Locate the cell with the specified text and output its [x, y] center coordinate. 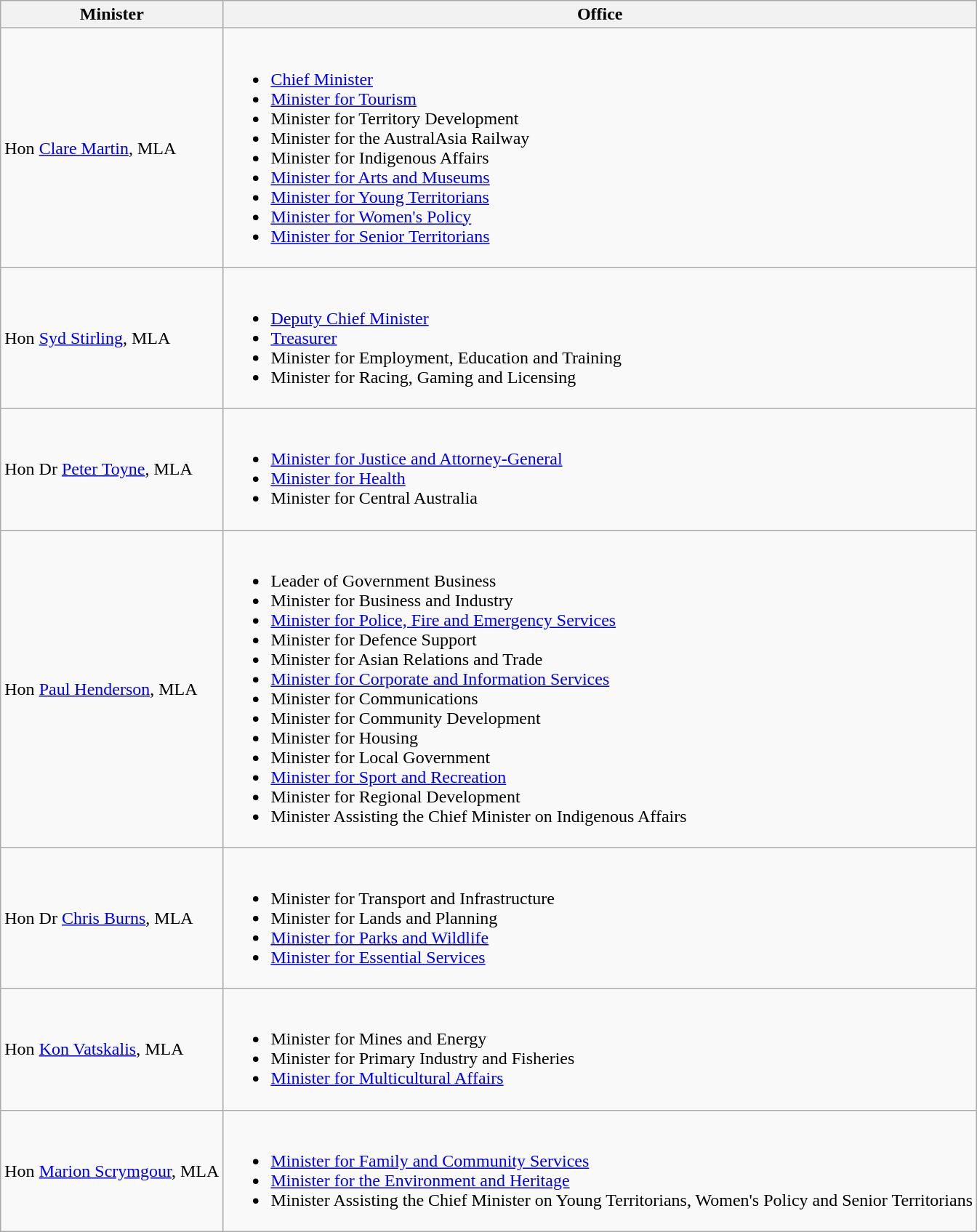
Minister for Transport and InfrastructureMinister for Lands and PlanningMinister for Parks and WildlifeMinister for Essential Services [600, 918]
Hon Paul Henderson, MLA [112, 689]
Hon Dr Peter Toyne, MLA [112, 470]
Office [600, 15]
Hon Syd Stirling, MLA [112, 338]
Minister for Mines and EnergyMinister for Primary Industry and FisheriesMinister for Multicultural Affairs [600, 1050]
Hon Marion Scrymgour, MLA [112, 1170]
Deputy Chief MinisterTreasurerMinister for Employment, Education and TrainingMinister for Racing, Gaming and Licensing [600, 338]
Hon Clare Martin, MLA [112, 148]
Minister for Justice and Attorney-GeneralMinister for HealthMinister for Central Australia [600, 470]
Minister [112, 15]
Hon Dr Chris Burns, MLA [112, 918]
Hon Kon Vatskalis, MLA [112, 1050]
